Return (x, y) of the center of cell containing provided text 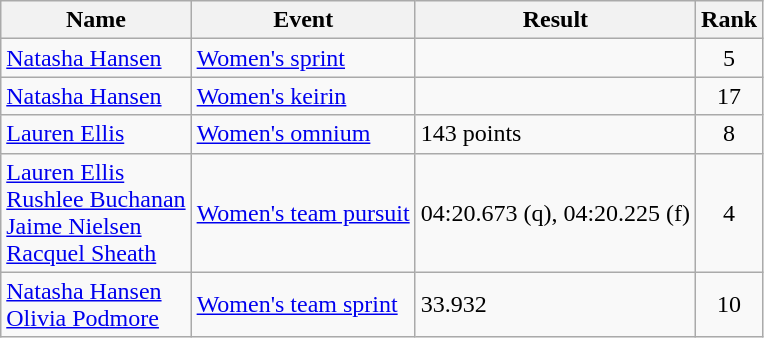
143 points (555, 134)
Women's keirin (303, 96)
17 (730, 96)
5 (730, 58)
Rank (730, 20)
Women's sprint (303, 58)
Natasha HansenOlivia Podmore (96, 304)
33.932 (555, 304)
Women's team pursuit (303, 212)
Lauren EllisRushlee BuchananJaime NielsenRacquel Sheath (96, 212)
Result (555, 20)
8 (730, 134)
Lauren Ellis (96, 134)
04:20.673 (q), 04:20.225 (f) (555, 212)
Women's omnium (303, 134)
4 (730, 212)
Event (303, 20)
Name (96, 20)
10 (730, 304)
Women's team sprint (303, 304)
